Identify which cell holds the provided text, then report its (X, Y) central coordinate. 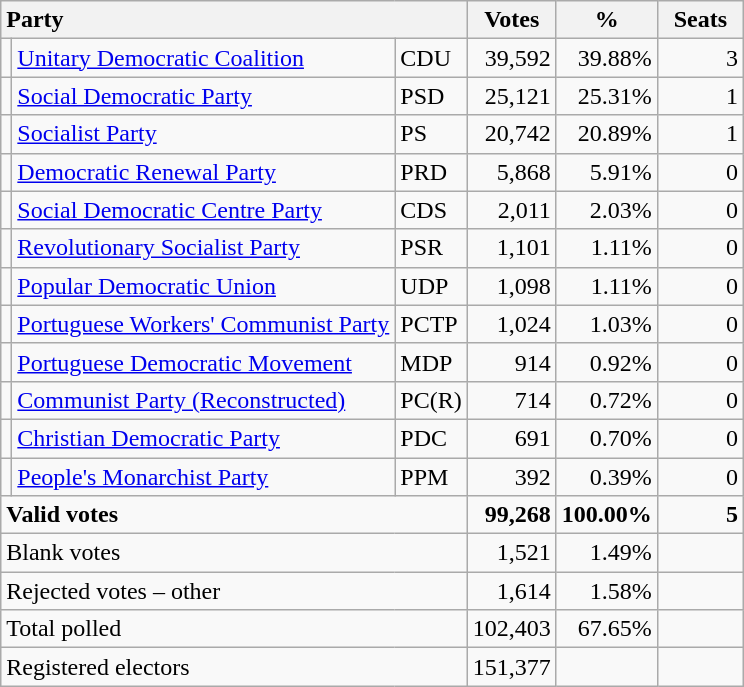
0.92% (606, 362)
Revolutionary Socialist Party (204, 248)
Total polled (234, 629)
102,403 (512, 629)
Unitary Democratic Coalition (204, 58)
714 (512, 400)
100.00% (606, 515)
Registered electors (234, 667)
Democratic Renewal Party (204, 172)
392 (512, 477)
PDC (431, 438)
39.88% (606, 58)
20,742 (512, 134)
% (606, 20)
1.49% (606, 553)
914 (512, 362)
Portuguese Workers' Communist Party (204, 324)
Popular Democratic Union (204, 286)
1,614 (512, 591)
3 (700, 58)
20.89% (606, 134)
CDS (431, 210)
25.31% (606, 96)
Communist Party (Reconstructed) (204, 400)
Votes (512, 20)
25,121 (512, 96)
5 (700, 515)
People's Monarchist Party (204, 477)
0.70% (606, 438)
1,101 (512, 248)
PPM (431, 477)
CDU (431, 58)
5,868 (512, 172)
5.91% (606, 172)
Party (234, 20)
Blank votes (234, 553)
1.58% (606, 591)
1.03% (606, 324)
Rejected votes – other (234, 591)
Socialist Party (204, 134)
PS (431, 134)
Christian Democratic Party (204, 438)
99,268 (512, 515)
39,592 (512, 58)
Seats (700, 20)
2.03% (606, 210)
691 (512, 438)
Social Democratic Centre Party (204, 210)
67.65% (606, 629)
PSR (431, 248)
151,377 (512, 667)
2,011 (512, 210)
1,024 (512, 324)
MDP (431, 362)
PRD (431, 172)
UDP (431, 286)
Social Democratic Party (204, 96)
Valid votes (234, 515)
1,098 (512, 286)
0.72% (606, 400)
Portuguese Democratic Movement (204, 362)
PSD (431, 96)
PCTP (431, 324)
PC(R) (431, 400)
0.39% (606, 477)
1,521 (512, 553)
